Return [X, Y] of the center of cell containing provided text 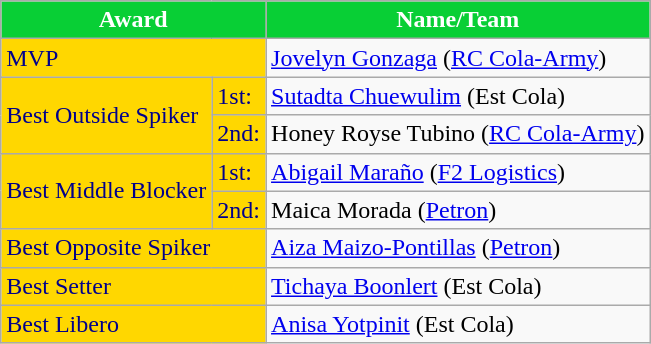
MVP [134, 58]
Best Middle Blocker [106, 191]
Award [134, 20]
Abigail Maraño (F2 Logistics) [458, 172]
Sutadta Chuewulim (Est Cola) [458, 96]
Honey Royse Tubino (RC Cola-Army) [458, 134]
Best Opposite Spiker [134, 248]
Best Outside Spiker [106, 115]
Best Setter [134, 286]
Best Libero [134, 324]
Aiza Maizo-Pontillas (Petron) [458, 248]
Anisa Yotpinit (Est Cola) [458, 324]
Tichaya Boonlert (Est Cola) [458, 286]
Maica Morada (Petron) [458, 210]
Jovelyn Gonzaga (RC Cola-Army) [458, 58]
Name/Team [458, 20]
